For the text-containing cell, return its midpoint in (x, y) coordinate format. 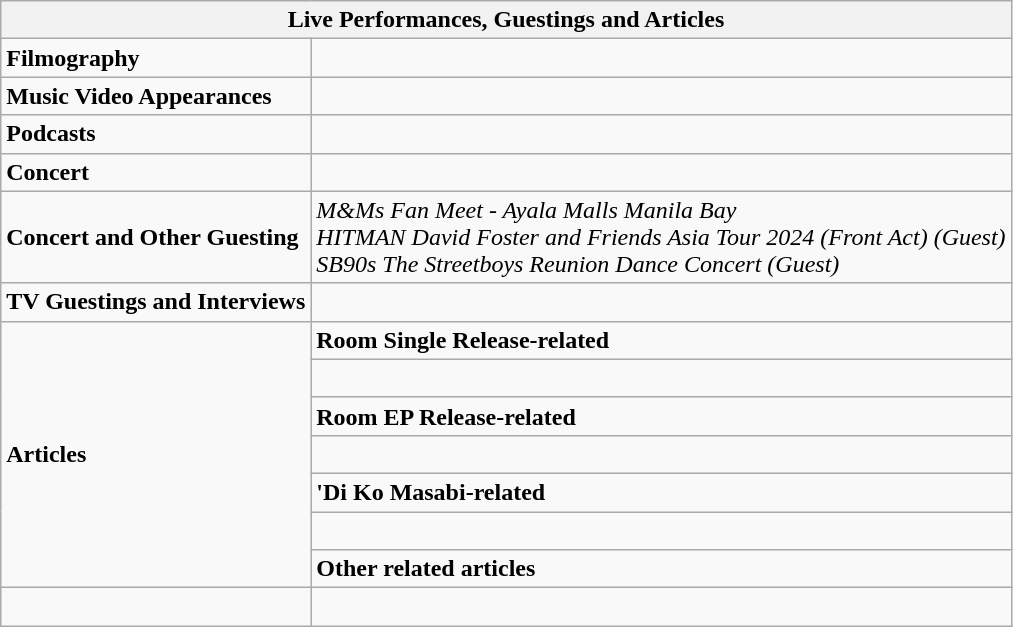
Live Performances, Guestings and Articles (506, 20)
Concert (156, 172)
Other related articles (661, 569)
TV Guestings and Interviews (156, 302)
'Di Ko Masabi-related (661, 492)
Podcasts (156, 134)
Concert and Other Guesting (156, 237)
Room EP Release-related (661, 416)
Filmography (156, 58)
Articles (156, 454)
Room Single Release-related (661, 340)
Music Video Appearances (156, 96)
